Identify which cell holds the provided text, then report its (X, Y) central coordinate. 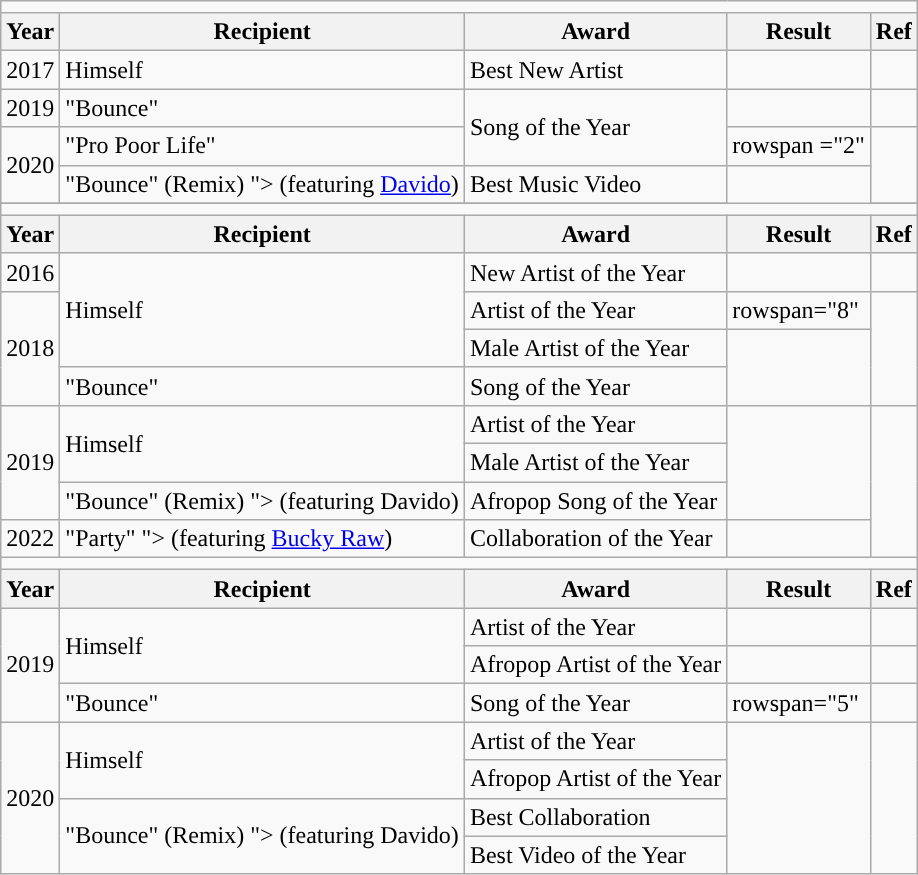
Best Collaboration (595, 817)
rowspan="5" (799, 703)
Best New Artist (595, 70)
Best Music Video (595, 184)
New Artist of the Year (595, 272)
2022 (30, 539)
Afropop Song of the Year (595, 501)
2016 (30, 272)
Collaboration of the Year (595, 539)
rowspan="8" (799, 310)
2017 (30, 70)
rowspan ="2" (799, 146)
"Party" "> (featuring Bucky Raw) (262, 539)
Best Video of the Year (595, 855)
"Pro Poor Life" (262, 146)
2018 (30, 348)
